Capture the cell that displays the provided text and extract its [X, Y] central coordinate. 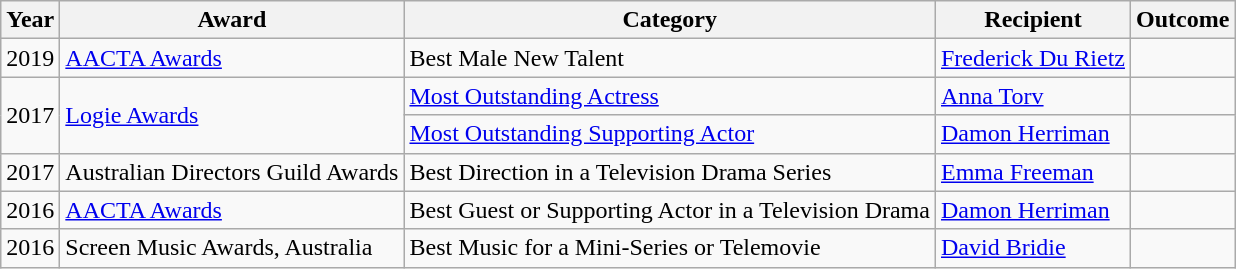
Best Direction in a Television Drama Series [670, 172]
Frederick Du Rietz [1032, 58]
Australian Directors Guild Awards [232, 172]
David Bridie [1032, 248]
Outcome [1182, 20]
Award [232, 20]
Best Music for a Mini-Series or Telemovie [670, 248]
Year [30, 20]
Screen Music Awards, Australia [232, 248]
Emma Freeman [1032, 172]
Category [670, 20]
Logie Awards [232, 115]
Best Male New Talent [670, 58]
Best Guest or Supporting Actor in a Television Drama [670, 210]
Most Outstanding Supporting Actor [670, 134]
Most Outstanding Actress [670, 96]
2019 [30, 58]
Recipient [1032, 20]
Anna Torv [1032, 96]
